Determine the [X, Y] coordinate at the center of the cell enclosing the given text.  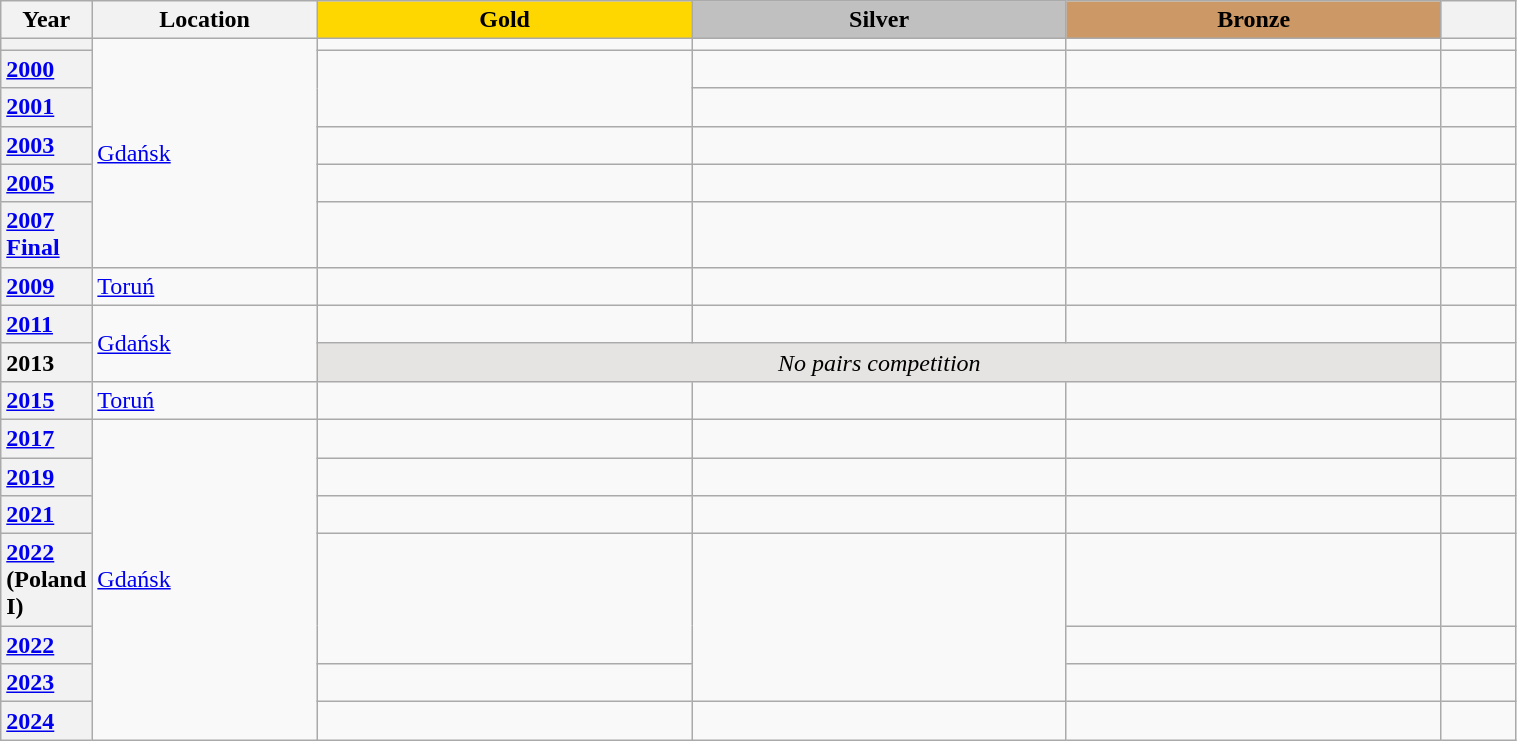
2000 [46, 69]
2003 [46, 145]
No pairs competition [879, 362]
2015 [46, 400]
Year [46, 20]
Silver [880, 20]
2007 Final [46, 234]
2017 [46, 438]
2022(Poland I) [46, 580]
2019 [46, 477]
2022 [46, 645]
Bronze [1254, 20]
2005 [46, 183]
2013 [46, 362]
2021 [46, 515]
2009 [46, 286]
2001 [46, 107]
2011 [46, 324]
Location [205, 20]
2024 [46, 721]
2023 [46, 683]
Gold [504, 20]
